Return the (X, Y) coordinate for the center point of the cell that contains the specified text.  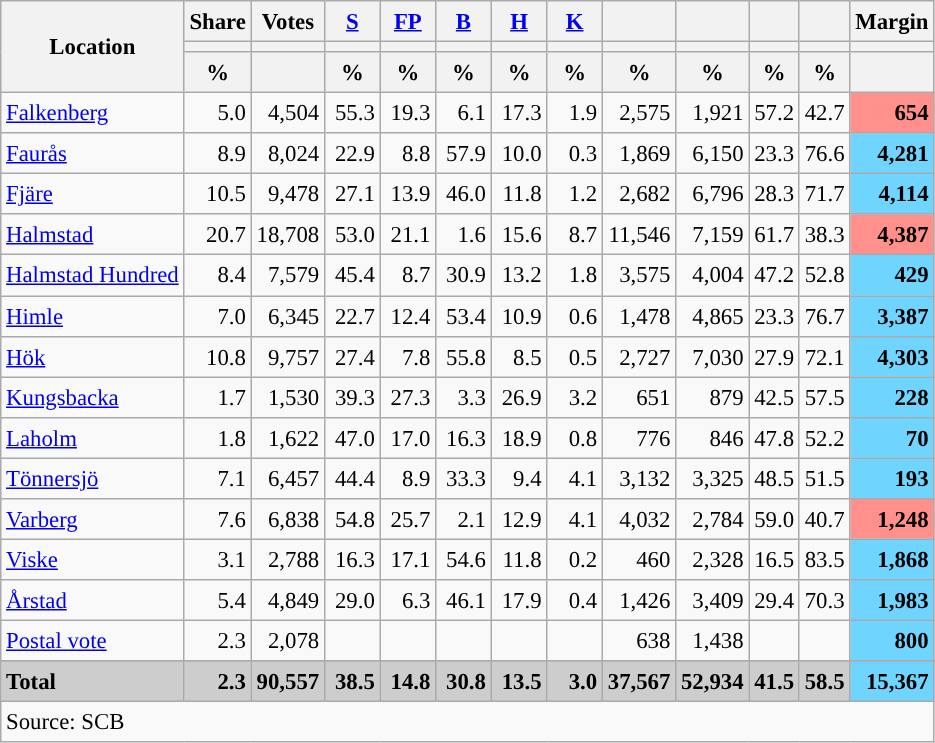
27.1 (352, 194)
53.0 (352, 234)
H (519, 22)
15,367 (892, 682)
0.8 (575, 438)
1,622 (288, 438)
10.8 (218, 356)
7,579 (288, 276)
37,567 (638, 682)
2,727 (638, 356)
10.9 (519, 316)
70.3 (824, 600)
3.3 (464, 398)
7,159 (712, 234)
3,575 (638, 276)
29.0 (352, 600)
40.7 (824, 520)
9,757 (288, 356)
16.5 (774, 560)
54.8 (352, 520)
1,426 (638, 600)
S (352, 22)
Margin (892, 22)
54.6 (464, 560)
1,921 (712, 114)
7.0 (218, 316)
1.7 (218, 398)
6.1 (464, 114)
42.7 (824, 114)
8.8 (408, 154)
58.5 (824, 682)
59.0 (774, 520)
4,032 (638, 520)
Total (92, 682)
Fjäre (92, 194)
1,438 (712, 640)
90,557 (288, 682)
2,788 (288, 560)
11,546 (638, 234)
Viske (92, 560)
3,387 (892, 316)
18,708 (288, 234)
83.5 (824, 560)
4,114 (892, 194)
6,457 (288, 478)
1,868 (892, 560)
0.5 (575, 356)
3,325 (712, 478)
8,024 (288, 154)
47.2 (774, 276)
3,132 (638, 478)
654 (892, 114)
Halmstad (92, 234)
800 (892, 640)
0.4 (575, 600)
193 (892, 478)
7.1 (218, 478)
12.4 (408, 316)
46.1 (464, 600)
6,838 (288, 520)
6,150 (712, 154)
27.4 (352, 356)
1.2 (575, 194)
42.5 (774, 398)
10.0 (519, 154)
9,478 (288, 194)
13.9 (408, 194)
638 (638, 640)
1,478 (638, 316)
38.5 (352, 682)
29.4 (774, 600)
17.9 (519, 600)
0.3 (575, 154)
2,328 (712, 560)
53.4 (464, 316)
5.4 (218, 600)
776 (638, 438)
46.0 (464, 194)
8.5 (519, 356)
4,504 (288, 114)
47.0 (352, 438)
7.8 (408, 356)
13.2 (519, 276)
429 (892, 276)
4,387 (892, 234)
13.5 (519, 682)
FP (408, 22)
47.8 (774, 438)
Postal vote (92, 640)
27.9 (774, 356)
17.0 (408, 438)
55.3 (352, 114)
2,575 (638, 114)
33.3 (464, 478)
48.5 (774, 478)
Årstad (92, 600)
71.7 (824, 194)
7,030 (712, 356)
4,281 (892, 154)
Source: SCB (468, 722)
2,078 (288, 640)
Kungsbacka (92, 398)
5.0 (218, 114)
19.3 (408, 114)
3.1 (218, 560)
22.9 (352, 154)
72.1 (824, 356)
Himle (92, 316)
28.3 (774, 194)
20.7 (218, 234)
51.5 (824, 478)
21.1 (408, 234)
651 (638, 398)
38.3 (824, 234)
14.8 (408, 682)
0.6 (575, 316)
Falkenberg (92, 114)
52.8 (824, 276)
460 (638, 560)
1,983 (892, 600)
228 (892, 398)
12.9 (519, 520)
17.3 (519, 114)
6.3 (408, 600)
Tönnersjö (92, 478)
30.9 (464, 276)
45.4 (352, 276)
44.4 (352, 478)
4,004 (712, 276)
57.5 (824, 398)
2,784 (712, 520)
9.4 (519, 478)
76.6 (824, 154)
879 (712, 398)
3,409 (712, 600)
10.5 (218, 194)
6,796 (712, 194)
846 (712, 438)
1.9 (575, 114)
17.1 (408, 560)
26.9 (519, 398)
Hök (92, 356)
1.6 (464, 234)
55.8 (464, 356)
B (464, 22)
22.7 (352, 316)
1,248 (892, 520)
25.7 (408, 520)
2,682 (638, 194)
76.7 (824, 316)
3.0 (575, 682)
39.3 (352, 398)
52,934 (712, 682)
8.4 (218, 276)
41.5 (774, 682)
Faurås (92, 154)
57.9 (464, 154)
Location (92, 47)
0.2 (575, 560)
27.3 (408, 398)
Votes (288, 22)
6,345 (288, 316)
4,849 (288, 600)
7.6 (218, 520)
1,869 (638, 154)
18.9 (519, 438)
61.7 (774, 234)
Laholm (92, 438)
4,865 (712, 316)
1,530 (288, 398)
2.1 (464, 520)
Halmstad Hundred (92, 276)
K (575, 22)
70 (892, 438)
30.8 (464, 682)
4,303 (892, 356)
52.2 (824, 438)
57.2 (774, 114)
3.2 (575, 398)
Varberg (92, 520)
Share (218, 22)
15.6 (519, 234)
